Locate the cell with the specified text and output its (X, Y) center coordinate. 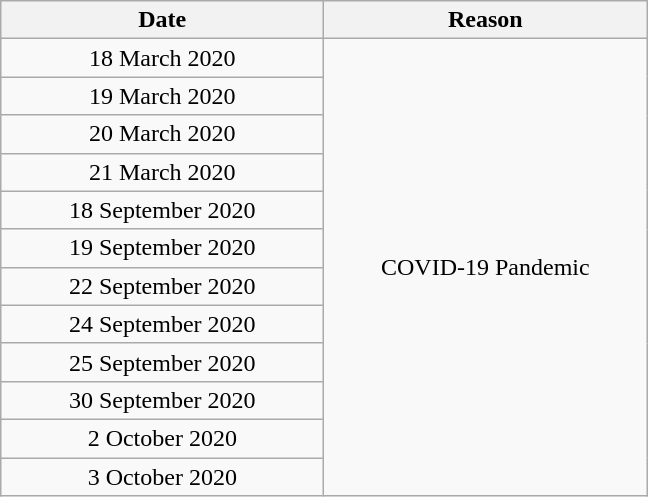
24 September 2020 (162, 324)
22 September 2020 (162, 286)
20 March 2020 (162, 134)
19 September 2020 (162, 248)
19 March 2020 (162, 96)
21 March 2020 (162, 172)
2 October 2020 (162, 438)
COVID-19 Pandemic (486, 268)
25 September 2020 (162, 362)
3 October 2020 (162, 477)
18 September 2020 (162, 210)
30 September 2020 (162, 400)
18 March 2020 (162, 58)
Date (162, 20)
Reason (486, 20)
